Find where the given text appears and provide that cell's center as (X, Y) coordinate. 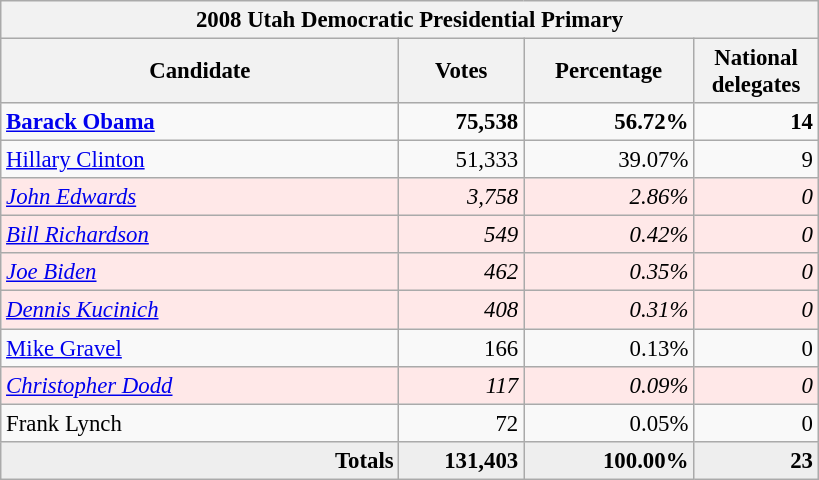
56.72% (609, 122)
51,333 (462, 160)
Barack Obama (200, 122)
Bill Richardson (200, 235)
Totals (200, 460)
14 (756, 122)
100.00% (609, 460)
Mike Gravel (200, 348)
408 (462, 310)
2.86% (609, 197)
2008 Utah Democratic Presidential Primary (410, 20)
Hillary Clinton (200, 160)
Frank Lynch (200, 423)
0.09% (609, 385)
72 (462, 423)
Joe Biden (200, 273)
0.05% (609, 423)
549 (462, 235)
131,403 (462, 460)
166 (462, 348)
0.31% (609, 310)
39.07% (609, 160)
3,758 (462, 197)
462 (462, 273)
23 (756, 460)
Christopher Dodd (200, 385)
Dennis Kucinich (200, 310)
117 (462, 385)
Percentage (609, 72)
0.35% (609, 273)
Candidate (200, 72)
0.13% (609, 348)
Votes (462, 72)
0.42% (609, 235)
National delegates (756, 72)
9 (756, 160)
John Edwards (200, 197)
75,538 (462, 122)
